Extract the (x, y) coordinate from the center of the cell holding the provided text.  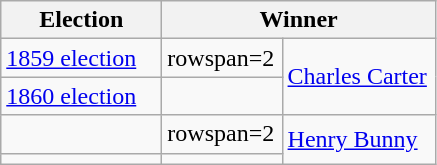
Winner (299, 20)
Election (82, 20)
Henry Bunny (358, 140)
1860 election (82, 96)
Charles Carter (358, 77)
1859 election (82, 58)
